Capture the cell that displays the provided text and extract its [X, Y] central coordinate. 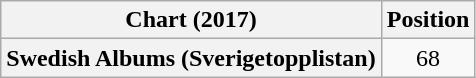
Chart (2017) [191, 20]
Position [428, 20]
Swedish Albums (Sverigetopplistan) [191, 58]
68 [428, 58]
